Return [X, Y] of the center of cell containing provided text 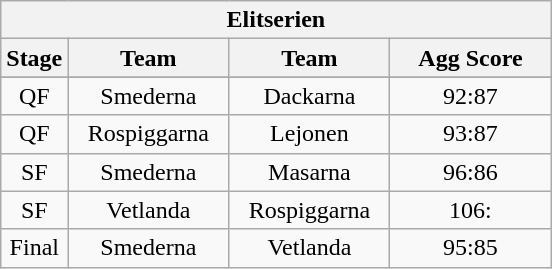
96:86 [470, 172]
106: [470, 210]
95:85 [470, 248]
93:87 [470, 134]
Agg Score [470, 58]
Final [34, 248]
Lejonen [310, 134]
Dackarna [310, 96]
92:87 [470, 96]
Stage [34, 58]
Masarna [310, 172]
Elitserien [276, 20]
